Pinpoint the cell where the given text exists, returning its (X, Y) midpoint coordinate. 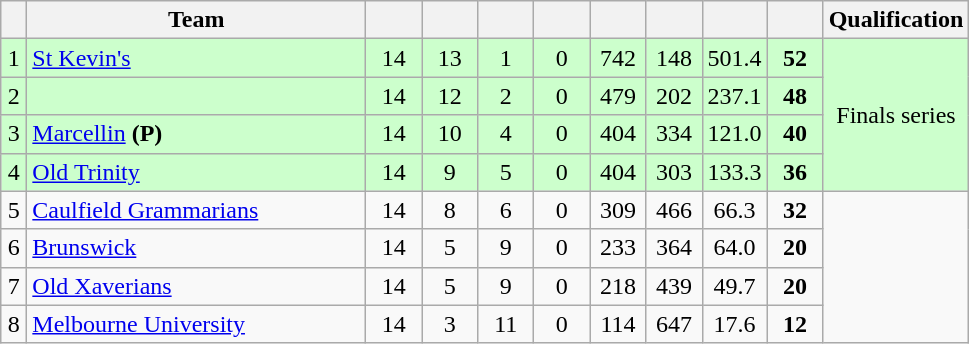
114 (618, 324)
309 (618, 210)
7 (14, 286)
52 (795, 58)
36 (795, 172)
364 (674, 248)
334 (674, 134)
Caulfield Grammarians (196, 210)
Old Xaverians (196, 286)
237.1 (734, 96)
32 (795, 210)
66.3 (734, 210)
Marcellin (P) (196, 134)
Melbourne University (196, 324)
17.6 (734, 324)
742 (618, 58)
Qualification (896, 20)
48 (795, 96)
11 (506, 324)
466 (674, 210)
202 (674, 96)
Finals series (896, 115)
Brunswick (196, 248)
233 (618, 248)
40 (795, 134)
13 (450, 58)
303 (674, 172)
Old Trinity (196, 172)
439 (674, 286)
501.4 (734, 58)
479 (618, 96)
133.3 (734, 172)
121.0 (734, 134)
218 (618, 286)
10 (450, 134)
Team (196, 20)
64.0 (734, 248)
647 (674, 324)
49.7 (734, 286)
148 (674, 58)
St Kevin's (196, 58)
